For the text-containing cell, return its midpoint in (X, Y) coordinate format. 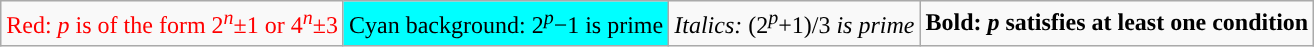
Italics: (2p+1)/3 is prime (794, 24)
Cyan background: 2p−1 is prime (506, 24)
Red: p is of the form 2n±1 or 4n±3 (172, 24)
Bold: p satisfies at least one condition (1117, 24)
